Return [X, Y] of the center of cell containing provided text 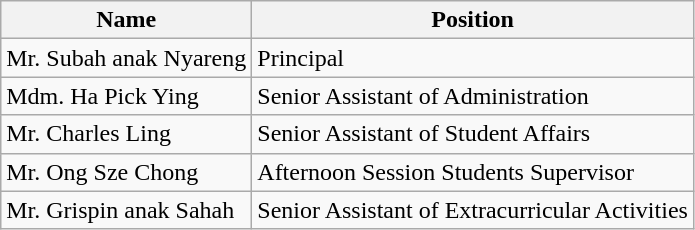
Name [126, 20]
Mr. Grispin anak Sahah [126, 210]
Mr. Charles Ling [126, 134]
Mdm. Ha Pick Ying [126, 96]
Position [473, 20]
Senior Assistant of Student Affairs [473, 134]
Mr. Ong Sze Chong [126, 172]
Principal [473, 58]
Senior Assistant of Extracurricular Activities [473, 210]
Afternoon Session Students Supervisor [473, 172]
Mr. Subah anak Nyareng [126, 58]
Senior Assistant of Administration [473, 96]
